Search for the cell housing the specified text and yield its [x, y] center coordinate. 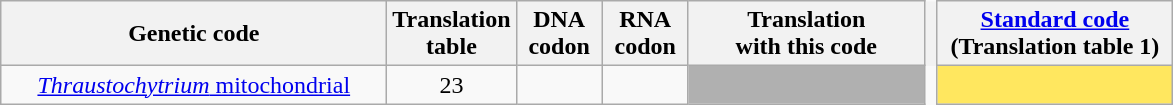
Translation with this code [806, 34]
Translation table [452, 34]
Thraustochytrium mitochondrial [194, 85]
23 [452, 85]
RNA codon [645, 34]
Standard code(Translation table 1) [1055, 34]
DNA codon [559, 34]
Genetic code [194, 34]
